Extract the [x, y] coordinate from the center of the cell holding the provided text.  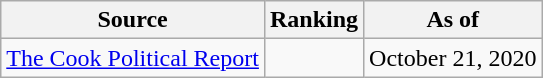
October 21, 2020 [453, 58]
As of [453, 20]
The Cook Political Report [133, 58]
Ranking [314, 20]
Source [133, 20]
